Pinpoint the cell where the given text exists, returning its (X, Y) midpoint coordinate. 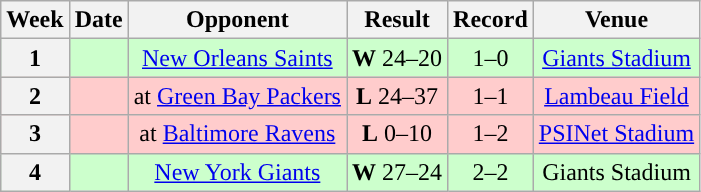
Opponent (237, 20)
W 24–20 (396, 58)
3 (35, 134)
Result (396, 20)
at Green Bay Packers (237, 96)
W 27–24 (396, 172)
1 (35, 58)
Venue (616, 20)
PSINet Stadium (616, 134)
2–2 (491, 172)
L 0–10 (396, 134)
Record (491, 20)
1–0 (491, 58)
New York Giants (237, 172)
1–2 (491, 134)
Week (35, 20)
New Orleans Saints (237, 58)
L 24–37 (396, 96)
1–1 (491, 96)
Lambeau Field (616, 96)
at Baltimore Ravens (237, 134)
Date (98, 20)
2 (35, 96)
4 (35, 172)
